Pinpoint the cell where the given text exists, returning its [X, Y] midpoint coordinate. 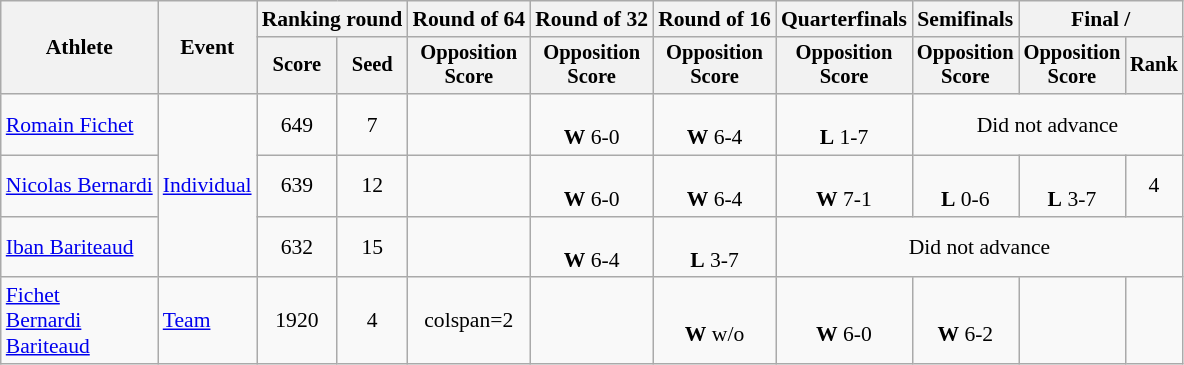
1920 [298, 322]
649 [298, 124]
632 [298, 248]
Romain Fichet [80, 124]
Semifinals [966, 19]
12 [372, 186]
W 6-2 [966, 322]
15 [372, 248]
Round of 32 [592, 19]
7 [372, 124]
W w/o [714, 322]
Team [208, 322]
Round of 64 [468, 19]
Nicolas Bernardi [80, 186]
Event [208, 48]
Round of 16 [714, 19]
W 7-1 [844, 186]
L 1-7 [844, 124]
Individual [208, 186]
Seed [372, 66]
L 0-6 [966, 186]
Score [298, 66]
Iban Bariteaud [80, 248]
colspan=2 [468, 322]
Quarterfinals [844, 19]
Final / [1101, 19]
Rank [1154, 66]
Ranking round [332, 19]
Athlete [80, 48]
FichetBernardiBariteaud [80, 322]
639 [298, 186]
